Return the (X, Y) coordinate for the center point of the cell that contains the specified text.  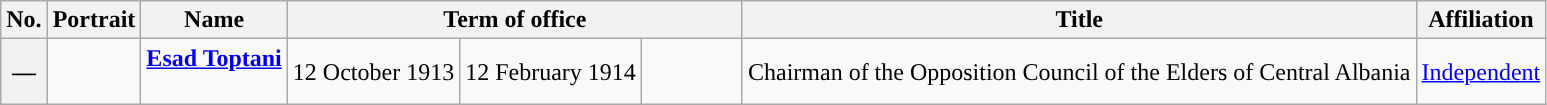
Esad Toptani (214, 72)
Independent (1481, 72)
Title (1079, 20)
Affiliation (1481, 20)
Name (214, 20)
Chairman of the Opposition Council of the Elders of Central Albania (1079, 72)
12 October 1913 (373, 72)
Portrait (94, 20)
— (24, 72)
12 February 1914 (551, 72)
Term of office (514, 20)
No. (24, 20)
